Return the (X, Y) coordinate for the center point of the cell that contains the specified text.  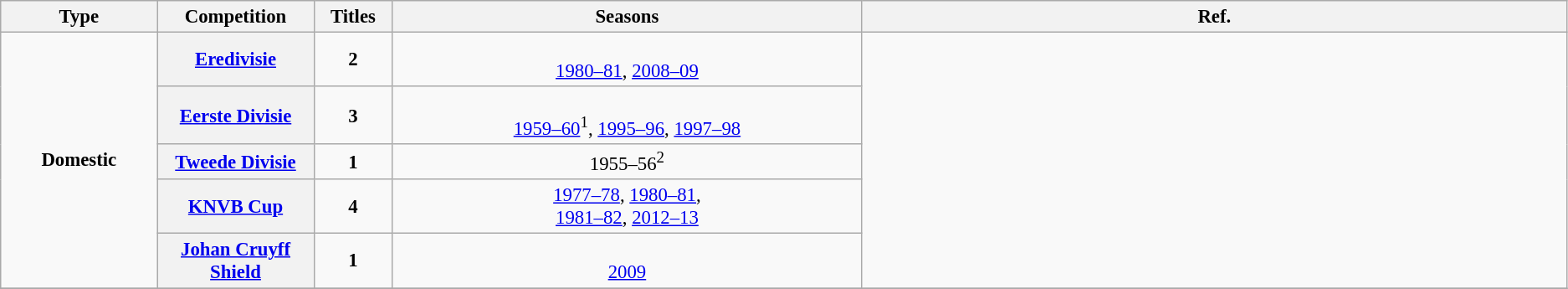
Type (79, 17)
2009 (628, 261)
Seasons (628, 17)
Domestic (79, 161)
1977–78, 1980–81,1981–82, 2012–13 (628, 206)
Eredivisie (236, 60)
4 (353, 206)
1959–601, 1995–96, 1997–98 (628, 116)
Titles (353, 17)
1980–81, 2008–09 (628, 60)
Tweede Divisie (236, 162)
KNVB Cup (236, 206)
1955–562 (628, 162)
Eerste Divisie (236, 116)
Ref. (1214, 17)
3 (353, 116)
Johan Cruyff Shield (236, 261)
Competition (236, 17)
2 (353, 60)
